For the text-containing cell, return its midpoint in [x, y] coordinate format. 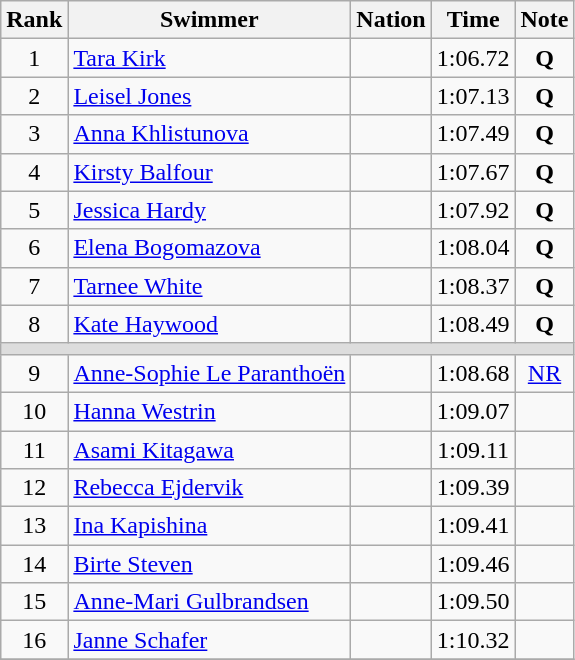
1:07.49 [473, 134]
1:08.37 [473, 286]
Rebecca Ejdervik [210, 488]
Birte Steven [210, 564]
10 [34, 411]
12 [34, 488]
1:07.67 [473, 172]
1:09.46 [473, 564]
1:10.32 [473, 640]
14 [34, 564]
Tara Kirk [210, 58]
15 [34, 602]
3 [34, 134]
Rank [34, 20]
Note [544, 20]
8 [34, 324]
13 [34, 526]
1:09.39 [473, 488]
Anne-Mari Gulbrandsen [210, 602]
Hanna Westrin [210, 411]
4 [34, 172]
11 [34, 449]
NR [544, 373]
1:09.50 [473, 602]
1:08.49 [473, 324]
1:06.72 [473, 58]
Ina Kapishina [210, 526]
Time [473, 20]
Asami Kitagawa [210, 449]
Jessica Hardy [210, 210]
2 [34, 96]
9 [34, 373]
16 [34, 640]
Leisel Jones [210, 96]
1:09.11 [473, 449]
Janne Schafer [210, 640]
7 [34, 286]
Kate Haywood [210, 324]
Anna Khlistunova [210, 134]
1:07.13 [473, 96]
Anne-Sophie Le Paranthoën [210, 373]
5 [34, 210]
Kirsty Balfour [210, 172]
Swimmer [210, 20]
1:07.92 [473, 210]
1:09.07 [473, 411]
Tarnee White [210, 286]
1:08.68 [473, 373]
1 [34, 58]
1:09.41 [473, 526]
1:08.04 [473, 248]
Nation [391, 20]
6 [34, 248]
Elena Bogomazova [210, 248]
